From the cell containing the given text, extract its center point as (X, Y) coordinate. 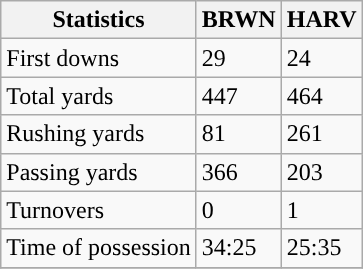
1 (322, 210)
25:35 (322, 248)
Rushing yards (99, 134)
447 (238, 96)
464 (322, 96)
203 (322, 172)
Statistics (99, 20)
Turnovers (99, 210)
HARV (322, 20)
First downs (99, 58)
34:25 (238, 248)
81 (238, 134)
29 (238, 58)
Total yards (99, 96)
0 (238, 210)
24 (322, 58)
Time of possession (99, 248)
366 (238, 172)
Passing yards (99, 172)
261 (322, 134)
BRWN (238, 20)
